Search for the cell housing the specified text and yield its [x, y] center coordinate. 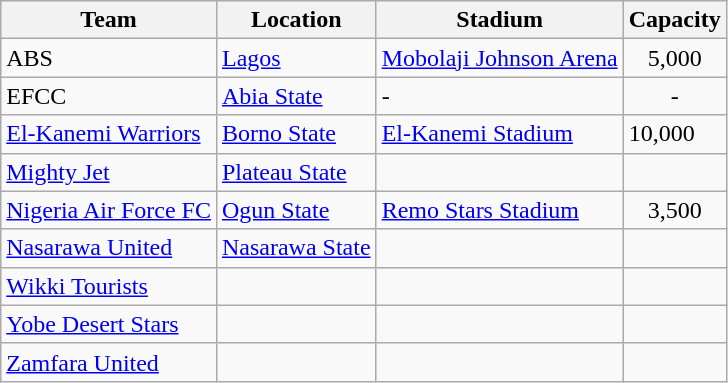
5,000 [674, 58]
Plateau State [296, 172]
Lagos [296, 58]
El-Kanemi Warriors [109, 134]
Team [109, 20]
Mobolaji Johnson Arena [500, 58]
Capacity [674, 20]
Borno State [296, 134]
Nasarawa United [109, 248]
Wikki Tourists [109, 286]
Abia State [296, 96]
Nasarawa State [296, 248]
Location [296, 20]
El-Kanemi Stadium [500, 134]
Stadium [500, 20]
Ogun State [296, 210]
Zamfara United [109, 362]
Yobe Desert Stars [109, 324]
EFCC [109, 96]
Mighty Jet [109, 172]
3,500 [674, 210]
Remo Stars Stadium [500, 210]
ABS [109, 58]
10,000 [674, 134]
Nigeria Air Force FC [109, 210]
